From the cell containing the given text, extract its center point as [x, y] coordinate. 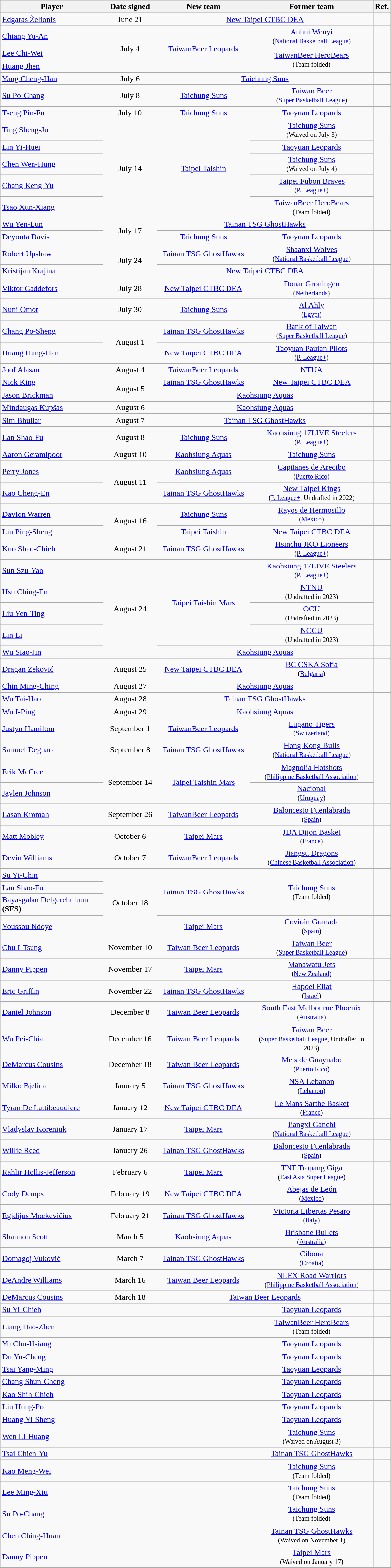
Covirán Granada(Spain) [312, 926]
Chen Ching-Huan [52, 1535]
Liu Yen-Ting [52, 614]
July 10 [130, 113]
Samuel Deguara [52, 750]
Hsu Ching-En [52, 592]
Tsai Yang-Ming [52, 1369]
Wu Pei-Chia [52, 1038]
Lin Li [52, 635]
Erik McCree [52, 771]
New team [204, 7]
June 21 [130, 19]
Wu Tai-Hao [52, 699]
Hsinchu JKO Lioneers(P. League+) [312, 549]
Lin Ping-Sheng [52, 532]
NTUA [312, 370]
August 29 [130, 711]
Milko Bjelica [52, 1086]
Egidijus Mockevičius [52, 1215]
Liu Hung-Po [52, 1407]
Lin Yi-Huei [52, 147]
Yang Cheng-Han [52, 79]
Viktor Gaddefors [52, 288]
Hong Kong Bulls(National Basketball League) [312, 750]
Former team [312, 7]
BC CSKA Sofia(Bulgaria) [312, 669]
January 26 [130, 1151]
March 16 [130, 1280]
August 16 [130, 521]
Le Mans Sarthe Basket(France) [312, 1107]
Capitanes de Arecibo(Puerto Rico) [312, 471]
NTNU(Undrafted in 2023) [312, 592]
Yu Chu-Hsiang [52, 1344]
Victoria Libertas Pesaro(Italy) [312, 1215]
July 24 [130, 260]
Matt Mobley [52, 836]
Taichung Suns(Waived on July 3) [312, 130]
November 22 [130, 991]
Bank of Taiwan(Super Basketball League) [312, 331]
Wen Li-Huang [52, 1436]
Devin Williams [52, 858]
Tsao Xun-Xiang [52, 207]
February 6 [130, 1172]
December 16 [130, 1038]
Lugano Tigers(Switzerland) [312, 728]
October 7 [130, 858]
Abejas de León(Mexico) [312, 1194]
Sim Bhullar [52, 420]
July 14 [130, 168]
Ting Sheng-Ju [52, 130]
Manawatu Jets(New Zealand) [312, 969]
October 6 [130, 836]
Brisbane Bullets(Australia) [312, 1237]
Chang Shun-Cheng [52, 1381]
July 6 [130, 79]
Jiangxi Ganchi(National Basketball League) [312, 1129]
Chu I-Tsung [52, 947]
Mindaugas Kupšas [52, 407]
Nuni Omot [52, 309]
Tainan TSG GhostHawks(Waived on November 1) [312, 1535]
August 7 [130, 420]
Shaanxi Wolves(National Basketball League) [312, 254]
August 6 [130, 407]
Magnolia Hotshots(Philippine Basketball Association) [312, 771]
Perry Jones [52, 471]
Taoyuan Pauian Pilots(P. League+) [312, 352]
Tyran De Lattibeaudiere [52, 1107]
Tseng Pin-Fu [52, 113]
August 4 [130, 370]
Kuo Shao-Chieh [52, 549]
Vladyslav Koreniuk [52, 1129]
Donar Groningen(Netherlands) [312, 288]
Taiwan Beer(Super Basketball League, Undrafted in 2023) [312, 1038]
July 8 [130, 95]
July 30 [130, 309]
Su Yi-Chieh [52, 1310]
August 27 [130, 686]
Aaron Geramipoor [52, 454]
Sun Szu-Yao [52, 570]
Kao Meng-Wei [52, 1471]
Taipei Mars(Waived on January 17) [312, 1557]
Rayos de Hermosillo(Mexico) [312, 515]
Eric Griffin [52, 991]
September 26 [130, 815]
Taichung Suns(Waived on August 3) [312, 1436]
Tsai Chien-Yu [52, 1454]
September 14 [130, 782]
March 18 [130, 1297]
July 28 [130, 288]
August 1 [130, 342]
August 25 [130, 669]
NCCU(Undrafted in 2023) [312, 635]
Lee Chi-Wei [52, 53]
Chang Keng-Yu [52, 186]
September 1 [130, 728]
Justyn Hamilton [52, 728]
January 17 [130, 1129]
Daniel Johnson [52, 1012]
Mets de Guaynabo(Puerto Rico) [312, 1064]
Huang Jhen [52, 66]
Willie Reed [52, 1151]
Su Yi-Chin [52, 875]
Rahlir Hollis-Jefferson [52, 1172]
Huang Yi-Sheng [52, 1420]
Wu Yen-Lun [52, 224]
Chin Ming-Ching [52, 686]
November 17 [130, 969]
DeAndre Williams [52, 1280]
Jaylen Johnson [52, 793]
Liang Hao-Zhen [52, 1326]
January 5 [130, 1086]
Taipei Fubon Braves(P. League+) [312, 186]
OCU(Undrafted in 2023) [312, 614]
Chiang Yu-An [52, 36]
Davion Warren [52, 515]
Robert Upshaw [52, 254]
TNT Tropang Giga(East Asia Super League) [312, 1172]
Shannon Scott [52, 1237]
Jiangsu Dragons(Chinese Basketball Association) [312, 858]
Kristijan Krajina [52, 271]
November 10 [130, 947]
Huang Hung-Han [52, 352]
New Taipei Kings(P. League+, Undrafted in 2022) [312, 493]
Hapoel Eilat(Israel) [312, 991]
March 7 [130, 1258]
August 8 [130, 437]
Dragan Zeković [52, 669]
Jason Brickman [52, 395]
Edgaras Želionis [52, 19]
Wu I-Ping [52, 711]
Lee Ming-Xiu [52, 1492]
Al Ahly(Egypt) [312, 309]
Nick King [52, 382]
February 19 [130, 1194]
South East Melbourne Phoenix(Australia) [312, 1012]
December 8 [130, 1012]
Kao Cheng-En [52, 493]
July 17 [130, 231]
Cibona(Croatia) [312, 1258]
Chang Po-Sheng [52, 331]
Wu Siao-Jin [52, 652]
August 24 [130, 609]
Ref. [382, 7]
August 11 [130, 482]
Youssou Ndoye [52, 926]
August 28 [130, 699]
JDA Dijon Basket(France) [312, 836]
August 5 [130, 389]
Anhui Wenyi(National Basketball League) [312, 36]
Du Yu-Cheng [52, 1356]
October 18 [130, 903]
January 12 [130, 1107]
March 5 [130, 1237]
Lasan Kromah [52, 815]
Taichung Suns(Waived on July 4) [312, 164]
Joof Alasan [52, 370]
August 10 [130, 454]
December 18 [130, 1064]
Deyonta Davis [52, 237]
Player [52, 7]
July 4 [130, 49]
Domagoj Vuković [52, 1258]
NSA Lebanon(Lebanon) [312, 1086]
Kao Shih-Chieh [52, 1394]
Cody Demps [52, 1194]
Chen Wen-Hung [52, 164]
Nacional(Uruguay) [312, 793]
Date signed [130, 7]
NLEX Road Warriors(Philippine Basketball Association) [312, 1280]
February 21 [130, 1215]
August 21 [130, 549]
September 8 [130, 750]
Bayasgalan Delgerchuluun (SFS) [52, 904]
